Locate the cell with the specified text and output its (X, Y) center coordinate. 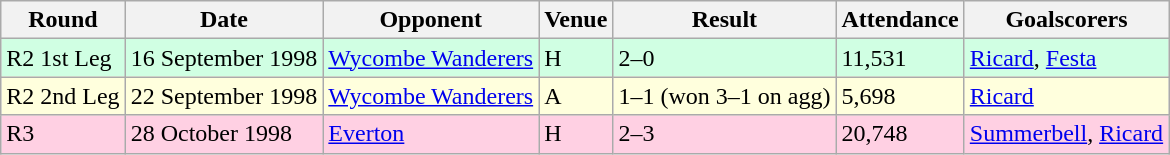
A (576, 96)
Round (63, 20)
Summerbell, Ricard (1066, 134)
Result (724, 20)
Date (224, 20)
20,748 (900, 134)
Attendance (900, 20)
5,698 (900, 96)
Ricard (1066, 96)
1–1 (won 3–1 on agg) (724, 96)
2–0 (724, 58)
2–3 (724, 134)
28 October 1998 (224, 134)
R2 2nd Leg (63, 96)
Goalscorers (1066, 20)
R3 (63, 134)
16 September 1998 (224, 58)
11,531 (900, 58)
Ricard, Festa (1066, 58)
Venue (576, 20)
Everton (431, 134)
R2 1st Leg (63, 58)
Opponent (431, 20)
22 September 1998 (224, 96)
